Locate the cell with the specified text and output its (x, y) center coordinate. 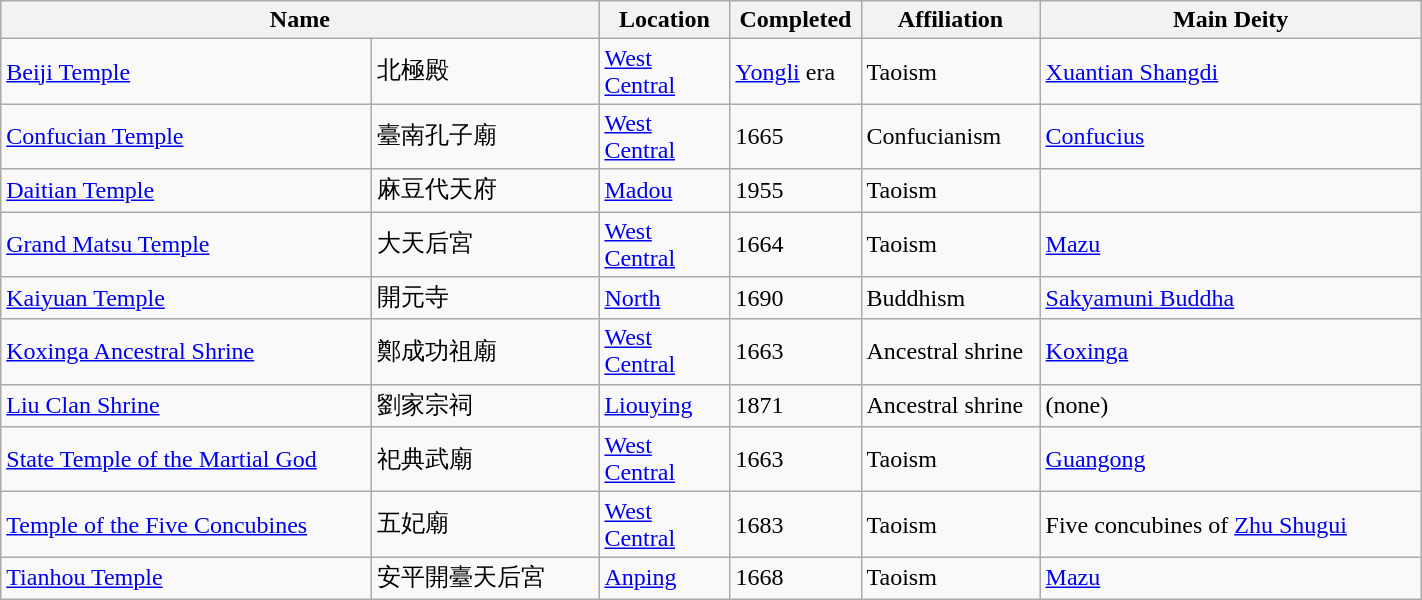
鄭成功祖廟 (486, 352)
Temple of the Five Concubines (186, 524)
Sakyamuni Buddha (1230, 298)
麻豆代天府 (486, 190)
Yongli era (796, 72)
Main Deity (1230, 20)
劉家宗祠 (486, 406)
1665 (796, 136)
Liouying (664, 406)
Liu Clan Shrine (186, 406)
開元寺 (486, 298)
North (664, 298)
Koxinga (1230, 352)
Buddhism (950, 298)
臺南孔子廟 (486, 136)
Madou (664, 190)
Koxinga Ancestral Shrine (186, 352)
Confucianism (950, 136)
1690 (796, 298)
1955 (796, 190)
安平開臺天后宮 (486, 578)
Kaiyuan Temple (186, 298)
五妃廟 (486, 524)
北極殿 (486, 72)
Confucian Temple (186, 136)
Name (300, 20)
1871 (796, 406)
Xuantian Shangdi (1230, 72)
Guangong (1230, 460)
Confucius (1230, 136)
1683 (796, 524)
祀典武廟 (486, 460)
Location (664, 20)
1668 (796, 578)
大天后宮 (486, 244)
Anping (664, 578)
Tianhou Temple (186, 578)
Beiji Temple (186, 72)
Completed (796, 20)
(none) (1230, 406)
1664 (796, 244)
Grand Matsu Temple (186, 244)
Daitian Temple (186, 190)
State Temple of the Martial God (186, 460)
Affiliation (950, 20)
Five concubines of Zhu Shugui (1230, 524)
